Find where the given text appears and provide that cell's center as [X, Y] coordinate. 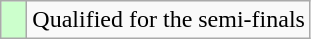
Qualified for the semi-finals [169, 20]
